Identify which cell holds the provided text, then report its (x, y) central coordinate. 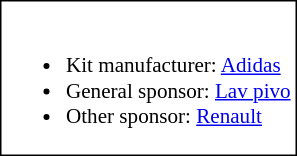
Kit manufacturer: AdidasGeneral sponsor: Lav pivoOther sponsor: Renault (148, 78)
